For the text-containing cell, return its midpoint in (x, y) coordinate format. 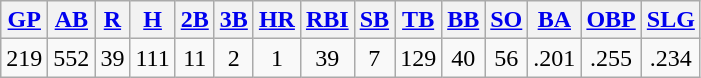
H (152, 20)
HR (276, 20)
111 (152, 58)
1 (276, 58)
11 (194, 58)
SB (374, 20)
TB (418, 20)
3B (234, 20)
.234 (670, 58)
552 (72, 58)
219 (24, 58)
.255 (611, 58)
BA (554, 20)
SLG (670, 20)
129 (418, 58)
OBP (611, 20)
RBI (327, 20)
40 (464, 58)
SO (506, 20)
2B (194, 20)
.201 (554, 58)
R (112, 20)
GP (24, 20)
56 (506, 58)
7 (374, 58)
2 (234, 58)
AB (72, 20)
BB (464, 20)
